From the cell containing the given text, extract its center point as [X, Y] coordinate. 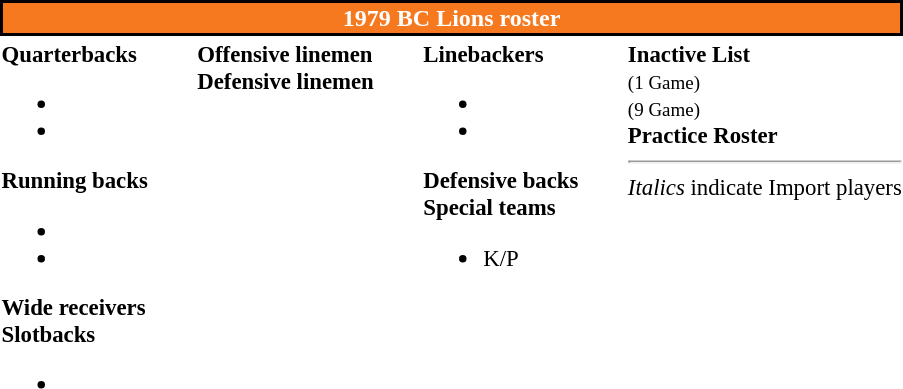
1979 BC Lions roster [452, 18]
